From the cell containing the given text, extract its center point as [x, y] coordinate. 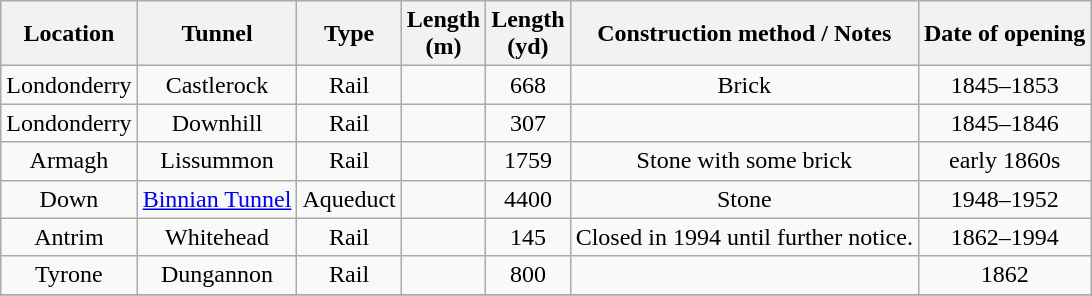
Construction method / Notes [744, 34]
Brick [744, 85]
1845–1853 [1004, 85]
Down [69, 199]
Whitehead [217, 237]
Tyrone [69, 275]
Dungannon [217, 275]
Binnian Tunnel [217, 199]
Castlerock [217, 85]
early 1860s [1004, 161]
Stone with some brick [744, 161]
4400 [528, 199]
Downhill [217, 123]
1862–1994 [1004, 237]
1845–1846 [1004, 123]
800 [528, 275]
Length(yd) [528, 34]
Type [349, 34]
1862 [1004, 275]
1948–1952 [1004, 199]
Armagh [69, 161]
Date of opening [1004, 34]
307 [528, 123]
1759 [528, 161]
Tunnel [217, 34]
Antrim [69, 237]
Closed in 1994 until further notice. [744, 237]
Stone [744, 199]
Lissummon [217, 161]
Length(m) [443, 34]
Aqueduct [349, 199]
145 [528, 237]
668 [528, 85]
Location [69, 34]
